Determine the (x, y) coordinate at the center of the cell enclosing the given text.  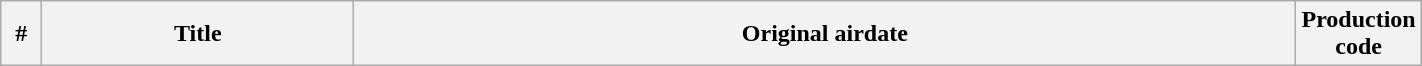
Title (198, 34)
Original airdate (825, 34)
# (22, 34)
Production code (1358, 34)
